Return (x, y) of the center of cell containing provided text 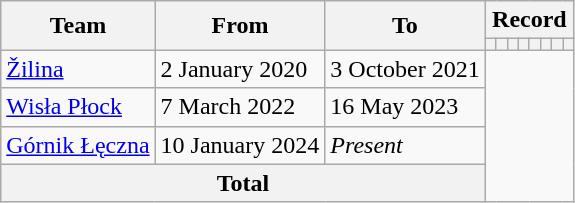
Total (243, 183)
From (240, 26)
Team (78, 26)
16 May 2023 (405, 107)
3 October 2021 (405, 69)
Wisła Płock (78, 107)
To (405, 26)
Górnik Łęczna (78, 145)
Present (405, 145)
Record (529, 20)
7 March 2022 (240, 107)
2 January 2020 (240, 69)
10 January 2024 (240, 145)
Žilina (78, 69)
